Return (x, y) of the center of cell containing provided text 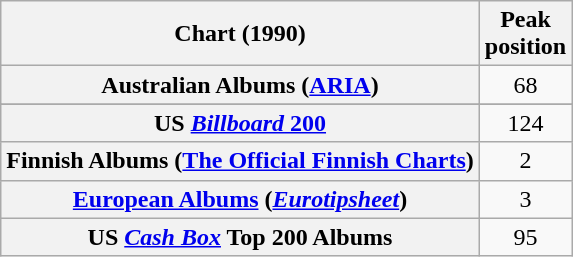
US Billboard 200 (240, 123)
124 (525, 123)
Finnish Albums (The Official Finnish Charts) (240, 161)
Peakposition (525, 34)
European Albums (Eurotipsheet) (240, 199)
Australian Albums (ARIA) (240, 85)
3 (525, 199)
Chart (1990) (240, 34)
US Cash Box Top 200 Albums (240, 237)
2 (525, 161)
95 (525, 237)
68 (525, 85)
